Search for the cell housing the specified text and yield its (X, Y) center coordinate. 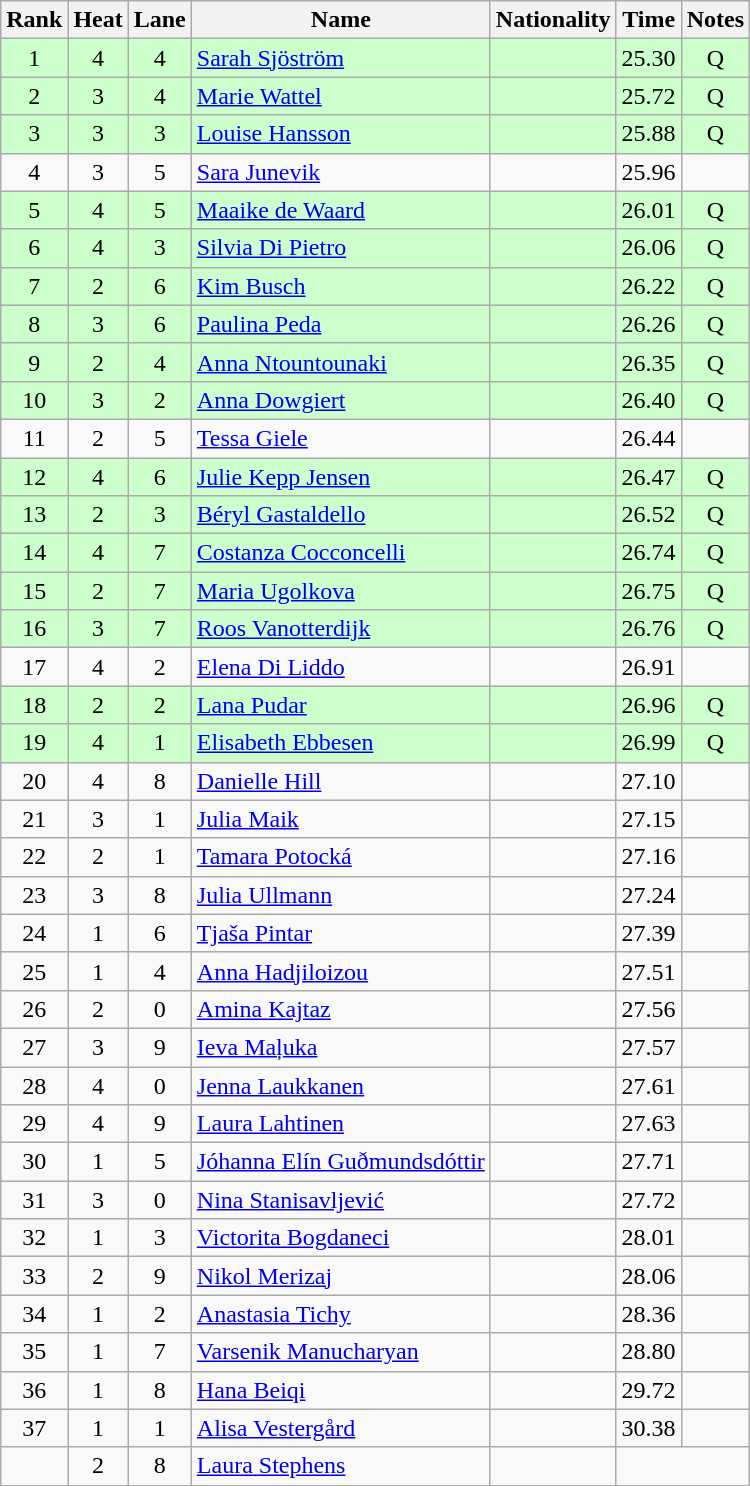
Tjaša Pintar (340, 933)
Nina Stanisavljević (340, 1200)
37 (34, 1428)
27.72 (648, 1200)
26.76 (648, 629)
Maaike de Waard (340, 210)
Kim Busch (340, 286)
Amina Kajtaz (340, 1009)
17 (34, 667)
Varsenik Manucharyan (340, 1352)
27 (34, 1047)
18 (34, 705)
Julia Maik (340, 819)
26.01 (648, 210)
Nationality (553, 20)
28.36 (648, 1314)
Victorita Bogdaneci (340, 1238)
12 (34, 477)
27.71 (648, 1162)
14 (34, 553)
26.22 (648, 286)
27.56 (648, 1009)
Roos Vanotterdijk (340, 629)
26 (34, 1009)
Laura Lahtinen (340, 1124)
Laura Stephens (340, 1466)
Notes (715, 20)
29 (34, 1124)
28.80 (648, 1352)
33 (34, 1276)
Danielle Hill (340, 781)
26.47 (648, 477)
25.72 (648, 96)
Jenna Laukkanen (340, 1085)
27.24 (648, 895)
30 (34, 1162)
Elena Di Liddo (340, 667)
26.35 (648, 362)
Paulina Peda (340, 324)
26.91 (648, 667)
26.96 (648, 705)
Alisa Vestergård (340, 1428)
Anastasia Tichy (340, 1314)
32 (34, 1238)
26.74 (648, 553)
Julia Ullmann (340, 895)
Lane (160, 20)
28.01 (648, 1238)
28.06 (648, 1276)
26.44 (648, 438)
11 (34, 438)
27.57 (648, 1047)
24 (34, 933)
36 (34, 1390)
20 (34, 781)
Anna Hadjiloizou (340, 971)
Silvia Di Pietro (340, 248)
Nikol Merizaj (340, 1276)
Sarah Sjöström (340, 58)
25 (34, 971)
25.96 (648, 172)
26.52 (648, 515)
28 (34, 1085)
26.99 (648, 743)
35 (34, 1352)
25.30 (648, 58)
26.75 (648, 591)
25.88 (648, 134)
26.40 (648, 400)
Julie Kepp Jensen (340, 477)
Elisabeth Ebbesen (340, 743)
27.15 (648, 819)
30.38 (648, 1428)
26.06 (648, 248)
21 (34, 819)
27.16 (648, 857)
Anna Ntountounaki (340, 362)
Béryl Gastaldello (340, 515)
27.61 (648, 1085)
16 (34, 629)
27.10 (648, 781)
34 (34, 1314)
Costanza Cocconcelli (340, 553)
Louise Hansson (340, 134)
Tessa Giele (340, 438)
13 (34, 515)
Heat (98, 20)
Lana Pudar (340, 705)
Name (340, 20)
Marie Wattel (340, 96)
Time (648, 20)
31 (34, 1200)
27.39 (648, 933)
15 (34, 591)
23 (34, 895)
Ieva Maļuka (340, 1047)
Hana Beiqi (340, 1390)
22 (34, 857)
26.26 (648, 324)
Anna Dowgiert (340, 400)
Tamara Potocká (340, 857)
27.51 (648, 971)
29.72 (648, 1390)
Sara Junevik (340, 172)
27.63 (648, 1124)
10 (34, 400)
Maria Ugolkova (340, 591)
Jóhanna Elín Guðmundsdóttir (340, 1162)
19 (34, 743)
Rank (34, 20)
